From the cell containing the given text, extract its center point as (X, Y) coordinate. 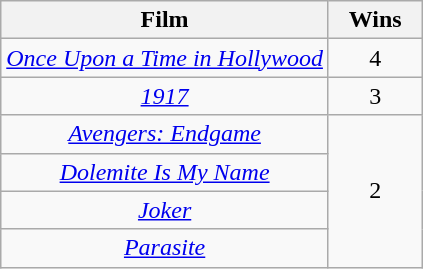
Joker (165, 210)
Parasite (165, 248)
Film (165, 20)
Wins (375, 20)
3 (375, 96)
4 (375, 58)
Dolemite Is My Name (165, 172)
2 (375, 191)
1917 (165, 96)
Avengers: Endgame (165, 134)
Once Upon a Time in Hollywood (165, 58)
